From the cell containing the given text, extract its center point as [X, Y] coordinate. 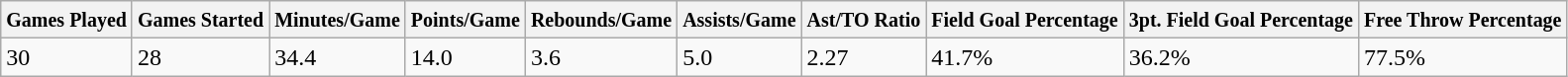
2.27 [864, 57]
Games Played [67, 20]
3.6 [600, 57]
Minutes/Game [338, 20]
28 [200, 57]
14.0 [466, 57]
Free Throw Percentage [1462, 20]
41.7% [1024, 57]
Rebounds/Game [600, 20]
30 [67, 57]
Assists/Game [739, 20]
Field Goal Percentage [1024, 20]
Points/Game [466, 20]
5.0 [739, 57]
Games Started [200, 20]
36.2% [1240, 57]
Ast/TO Ratio [864, 20]
77.5% [1462, 57]
3pt. Field Goal Percentage [1240, 20]
34.4 [338, 57]
